Identify which cell holds the provided text, then report its [x, y] central coordinate. 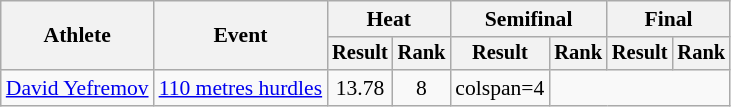
13.78 [360, 88]
Event [241, 36]
Heat [388, 19]
Final [668, 19]
110 metres hurdles [241, 88]
Semifinal [528, 19]
David Yefremov [78, 88]
Athlete [78, 36]
colspan=4 [500, 88]
8 [422, 88]
